Extract the [x, y] coordinate from the center of the cell holding the provided text.  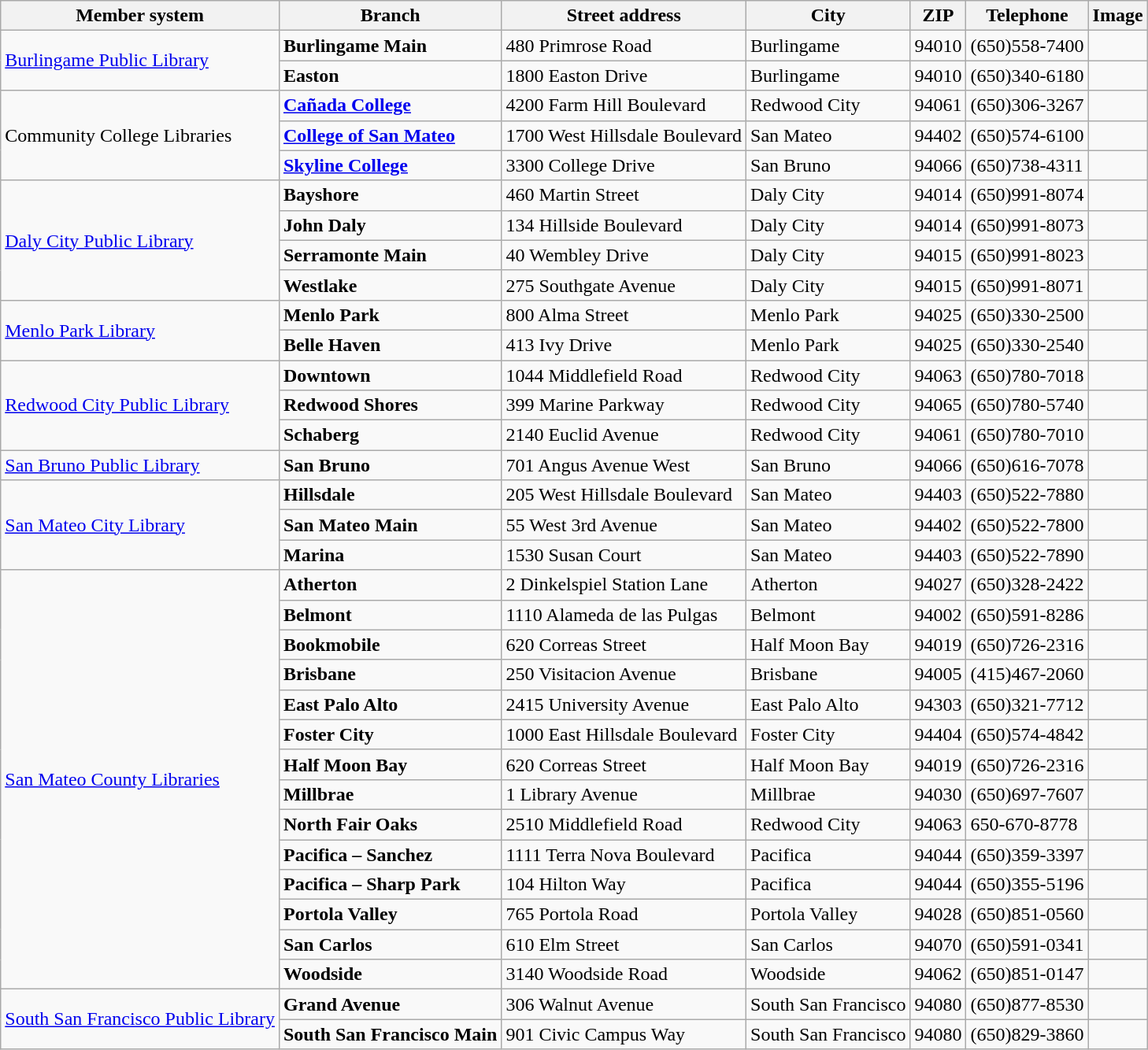
Schaberg [390, 435]
Telephone [1027, 16]
(650)829‑3860 [1027, 1034]
Burlingame Public Library [140, 61]
650-670-8778 [1027, 824]
Cañada College [390, 105]
Pacifica – Sharp Park [390, 885]
Marina [390, 555]
3140 Woodside Road [624, 974]
John Daly [390, 225]
(650)991‑8073 [1027, 225]
1800 Easton Drive [624, 76]
(650)738‑4311 [1027, 165]
Serramonte Main [390, 255]
480 Primrose Road [624, 46]
South San Francisco Main [390, 1034]
1111 Terra Nova Boulevard [624, 854]
Grand Avenue [390, 1004]
San Mateo County Libraries [140, 779]
(650)991‑8023 [1027, 255]
1044 Middlefield Road [624, 375]
94065 [939, 405]
(650)591‑0341 [1027, 945]
765 Portola Road [624, 915]
Hillsdale [390, 495]
(650)522‑7800 [1027, 525]
(650)591‑8286 [1027, 615]
94002 [939, 615]
Skyline College [390, 165]
San Mateo City Library [140, 525]
(650)522‑7880 [1027, 495]
Easton [390, 76]
205 West Hillsdale Boulevard [624, 495]
ZIP [939, 16]
(650)851‑0560 [1027, 915]
94030 [939, 794]
(650)851‑0147 [1027, 974]
306 Walnut Avenue [624, 1004]
Menlo Park Library [140, 330]
3300 College Drive [624, 165]
(650)991‑8071 [1027, 285]
1530 Susan Court [624, 555]
North Fair Oaks [390, 824]
94028 [939, 915]
55 West 3rd Avenue [624, 525]
701 Angus Avenue West [624, 465]
134 Hillside Boulevard [624, 225]
South San Francisco Public Library [140, 1019]
(650)574‑6100 [1027, 135]
Redwood City Public Library [140, 405]
610 Elm Street [624, 945]
(650)877‑8530 [1027, 1004]
(650)574‑4842 [1027, 734]
Bookmobile [390, 645]
1700 West Hillsdale Boulevard [624, 135]
800 Alma Street [624, 315]
2415 University Avenue [624, 704]
Burlingame Main [390, 46]
Street address [624, 16]
(650)780‑7018 [1027, 375]
(650)355‑5196 [1027, 885]
104 Hilton Way [624, 885]
(650)697‑7607 [1027, 794]
1 Library Avenue [624, 794]
(650)321‑7712 [1027, 704]
4200 Farm Hill Boulevard [624, 105]
94070 [939, 945]
94404 [939, 734]
Daly City Public Library [140, 240]
1110 Alameda de las Pulgas [624, 615]
(650)306‑3267 [1027, 105]
Bayshore [390, 195]
1000 East Hillsdale Boulevard [624, 734]
Belle Haven [390, 345]
San Bruno Public Library [140, 465]
(650)330‑2540 [1027, 345]
(650)780‑5740 [1027, 405]
Westlake [390, 285]
(650)616‑7078 [1027, 465]
(650)522‑7890 [1027, 555]
(415)467‑2060 [1027, 675]
(650)359-3397 [1027, 854]
(650)991‑8074 [1027, 195]
94303 [939, 704]
901 Civic Campus Way [624, 1034]
Member system [140, 16]
San Mateo Main [390, 525]
250 Visitacion Avenue [624, 675]
Pacifica – Sanchez [390, 854]
413 Ivy Drive [624, 345]
94062 [939, 974]
Downtown [390, 375]
460 Martin Street [624, 195]
Image [1118, 16]
(650)558‑7400 [1027, 46]
(650)780‑7010 [1027, 435]
94005 [939, 675]
40 Wembley Drive [624, 255]
399 Marine Parkway [624, 405]
Branch [390, 16]
Community College Libraries [140, 135]
(650)330‑2500 [1027, 315]
(650)340‑6180 [1027, 76]
2510 Middlefield Road [624, 824]
City [828, 16]
2140 Euclid Avenue [624, 435]
(650)328‑2422 [1027, 585]
College of San Mateo [390, 135]
275 Southgate Avenue [624, 285]
94027 [939, 585]
Redwood Shores [390, 405]
2 Dinkelspiel Station Lane [624, 585]
